For the text-containing cell, return its midpoint in (x, y) coordinate format. 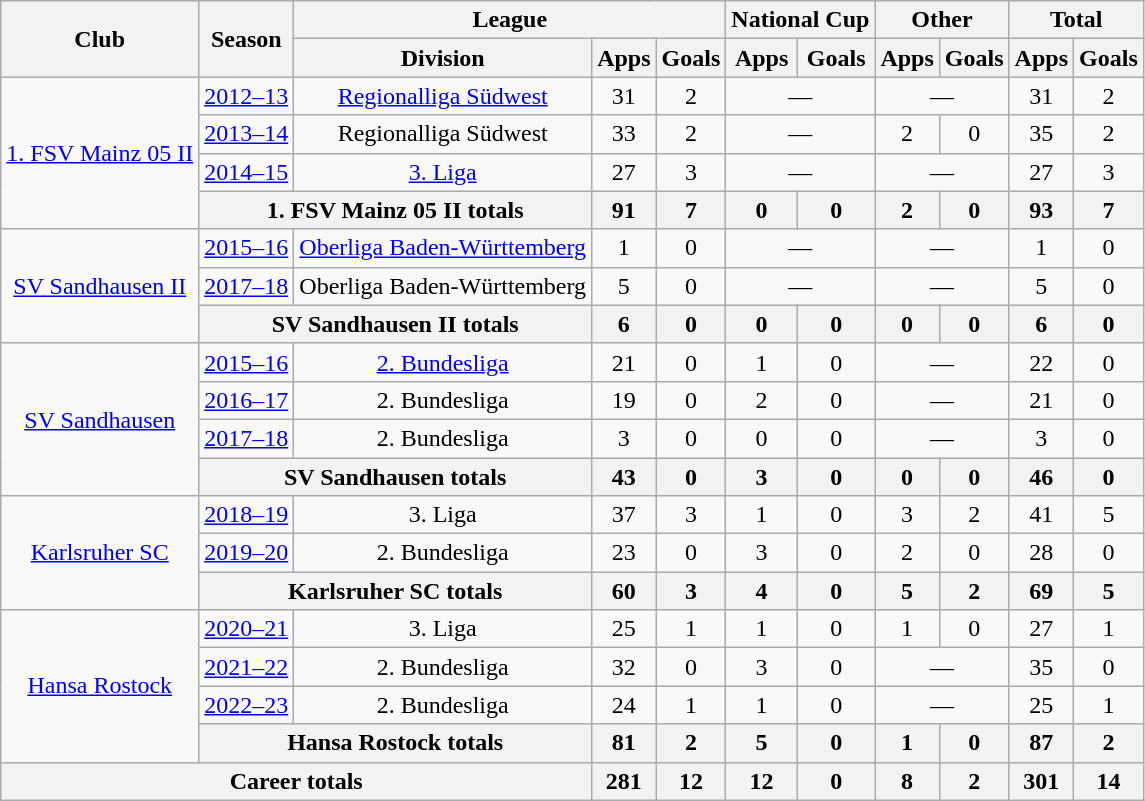
87 (1041, 743)
43 (624, 477)
2019–20 (246, 553)
Division (443, 58)
SV Sandhausen II totals (396, 324)
2014–15 (246, 172)
Season (246, 39)
60 (624, 591)
League (510, 20)
69 (1041, 591)
33 (624, 134)
Hansa Rostock (100, 686)
2021–22 (246, 667)
1. FSV Mainz 05 II (100, 153)
Other (942, 20)
23 (624, 553)
Karlsruher SC (100, 553)
Total (1076, 20)
Career totals (296, 781)
19 (624, 400)
24 (624, 705)
91 (624, 210)
301 (1041, 781)
46 (1041, 477)
Club (100, 39)
93 (1041, 210)
81 (624, 743)
281 (624, 781)
National Cup (800, 20)
1. FSV Mainz 05 II totals (396, 210)
2012–13 (246, 96)
2022–23 (246, 705)
SV Sandhausen totals (396, 477)
22 (1041, 362)
2016–17 (246, 400)
8 (907, 781)
32 (624, 667)
4 (762, 591)
2013–14 (246, 134)
SV Sandhausen (100, 419)
41 (1041, 515)
14 (1109, 781)
2020–21 (246, 629)
Hansa Rostock totals (396, 743)
28 (1041, 553)
37 (624, 515)
SV Sandhausen II (100, 286)
2018–19 (246, 515)
Karlsruher SC totals (396, 591)
